Scan for the cell matching the given text and deliver its (x, y) coordinate at center. 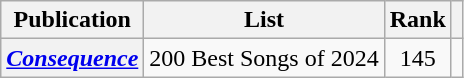
Publication (72, 20)
Rank (418, 20)
List (264, 20)
Consequence (72, 58)
200 Best Songs of 2024 (264, 58)
145 (418, 58)
